Extract the [X, Y] coordinate from the center of the cell holding the provided text.  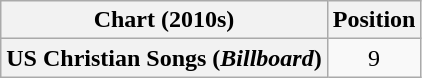
Chart (2010s) [164, 20]
US Christian Songs (Billboard) [164, 58]
Position [374, 20]
9 [374, 58]
